Pinpoint the cell where the given text exists, returning its (x, y) midpoint coordinate. 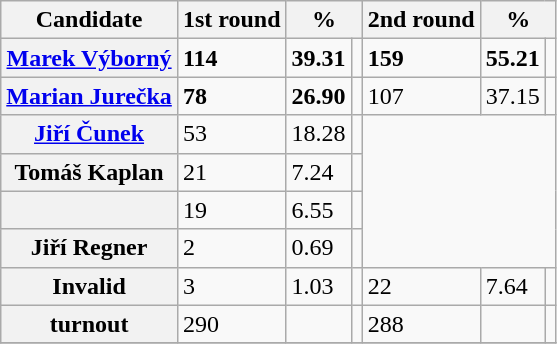
Tomáš Kaplan (90, 172)
1st round (232, 20)
78 (232, 96)
6.55 (318, 210)
Marek Výborný (90, 58)
2 (232, 248)
21 (232, 172)
2nd round (421, 20)
114 (232, 58)
26.90 (318, 96)
3 (232, 286)
22 (421, 286)
0.69 (318, 248)
7.64 (512, 286)
18.28 (318, 134)
7.24 (318, 172)
Jiří Regner (90, 248)
Jiří Čunek (90, 134)
55.21 (512, 58)
53 (232, 134)
1.03 (318, 286)
290 (232, 324)
39.31 (318, 58)
107 (421, 96)
37.15 (512, 96)
Marian Jurečka (90, 96)
288 (421, 324)
159 (421, 58)
19 (232, 210)
turnout (90, 324)
Candidate (90, 20)
Invalid (90, 286)
